For the text-containing cell, return its midpoint in (x, y) coordinate format. 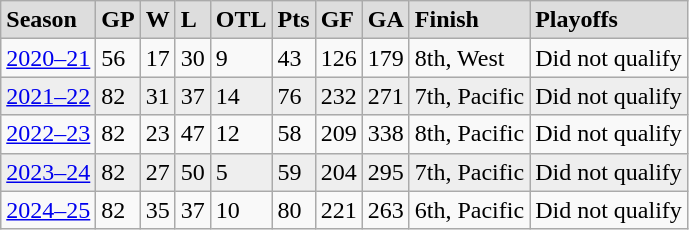
GP (118, 20)
76 (294, 96)
L (192, 20)
9 (241, 58)
56 (118, 58)
14 (241, 96)
17 (158, 58)
Pts (294, 20)
80 (294, 210)
263 (386, 210)
GA (386, 20)
295 (386, 172)
W (158, 20)
2024–25 (48, 210)
2020–21 (48, 58)
GF (338, 20)
23 (158, 134)
Finish (469, 20)
31 (158, 96)
338 (386, 134)
12 (241, 134)
2023–24 (48, 172)
47 (192, 134)
Season (48, 20)
59 (294, 172)
221 (338, 210)
209 (338, 134)
232 (338, 96)
30 (192, 58)
204 (338, 172)
2021–22 (48, 96)
2022–23 (48, 134)
27 (158, 172)
Playoffs (609, 20)
126 (338, 58)
6th, Pacific (469, 210)
10 (241, 210)
50 (192, 172)
35 (158, 210)
43 (294, 58)
271 (386, 96)
5 (241, 172)
8th, Pacific (469, 134)
179 (386, 58)
OTL (241, 20)
58 (294, 134)
8th, West (469, 58)
